Extract the (x, y) coordinate from the center of the cell holding the provided text.  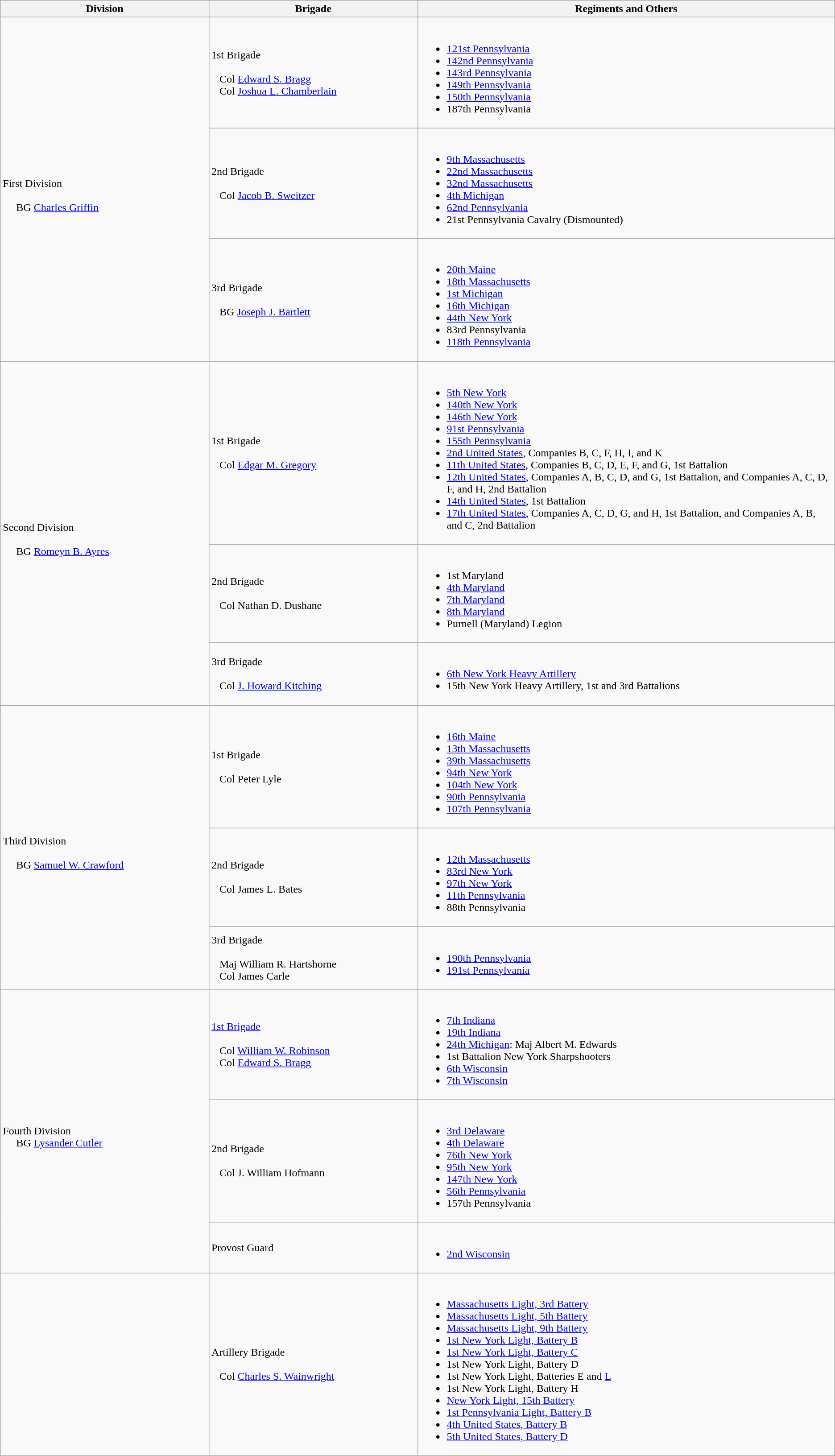
Provost Guard (313, 1247)
3rd Delaware4th Delaware76th New York95th New York147th New York56th Pennsylvania157th Pennsylvania (626, 1161)
6th New York Heavy Artillery15th New York Heavy Artillery, 1st and 3rd Battalions (626, 674)
1st Brigade Col William W. Robinson Col Edward S. Bragg (313, 1044)
1st Brigade Col Edward S. Bragg Col Joshua L. Chamberlain (313, 73)
2nd Brigade Col Jacob B. Sweitzer (313, 183)
Artillery Brigade Col Charles S. Wainwright (313, 1365)
121st Pennsylvania142nd Pennsylvania143rd Pennsylvania149th Pennsylvania150th Pennsylvania187th Pennsylvania (626, 73)
3rd Brigade Maj William R. Hartshorne Col James Carle (313, 958)
190th Pennsylvania191st Pennsylvania (626, 958)
Division (105, 9)
9th Massachusetts22nd Massachusetts32nd Massachusetts4th Michigan62nd Pennsylvania21st Pennsylvania Cavalry (Dismounted) (626, 183)
Fourth Division BG Lysander Cutler (105, 1131)
1st Maryland4th Maryland7th Maryland8th MarylandPurnell (Maryland) Legion (626, 593)
7th Indiana19th Indiana24th Michigan: Maj Albert M. Edwards1st Battalion New York Sharpshooters6th Wisconsin7th Wisconsin (626, 1044)
Second Division BG Romeyn B. Ayres (105, 534)
2nd Wisconsin (626, 1247)
3rd Brigade Col J. Howard Kitching (313, 674)
1st Brigade Col Edgar M. Gregory (313, 453)
2nd Brigade Col James L. Bates (313, 877)
12th Massachusetts83rd New York97th New York11th Pennsylvania88th Pennsylvania (626, 877)
1st Brigade Col Peter Lyle (313, 766)
3rd Brigade BG Joseph J. Bartlett (313, 300)
20th Maine18th Massachusetts1st Michigan16th Michigan44th New York83rd Pennsylvania118th Pennsylvania (626, 300)
16th Maine13th Massachusetts39th Massachusetts94th New York104th New York90th Pennsylvania107th Pennsylvania (626, 766)
First Division BG Charles Griffin (105, 189)
Brigade (313, 9)
2nd Brigade Col J. William Hofmann (313, 1161)
2nd Brigade Col Nathan D. Dushane (313, 593)
Third Division BG Samuel W. Crawford (105, 847)
Regiments and Others (626, 9)
